Return the [x, y] coordinate for the center point of the cell that contains the specified text.  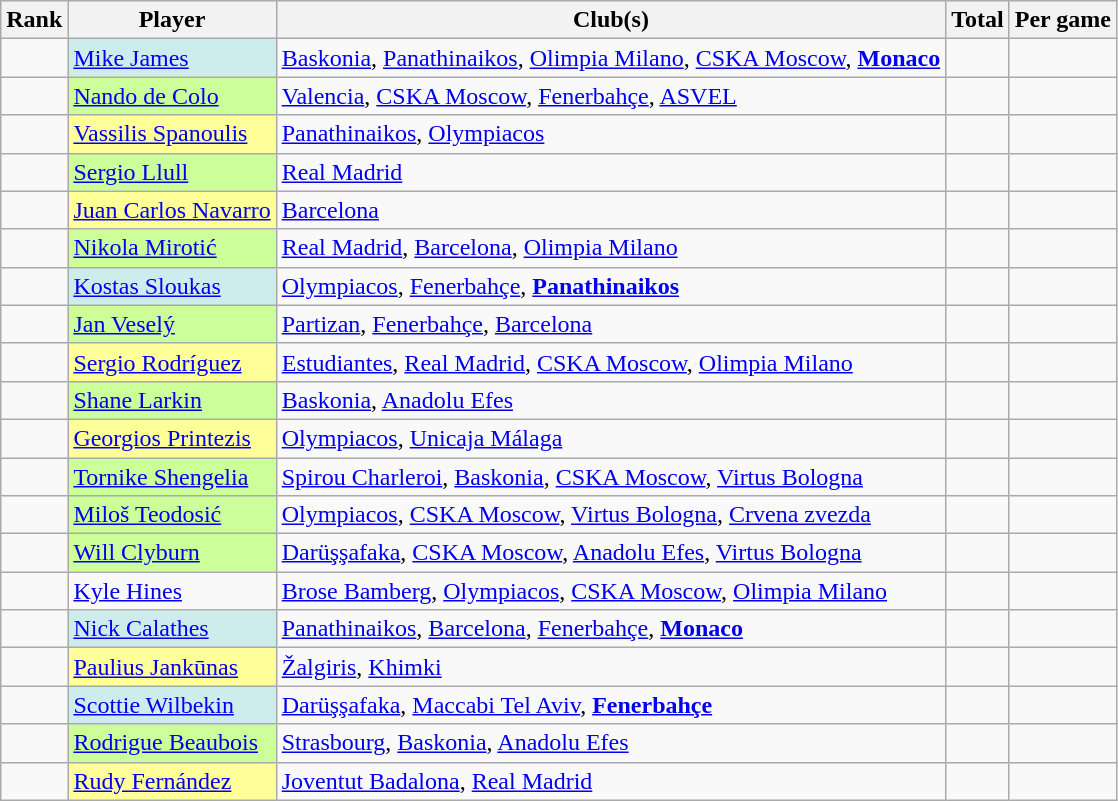
Miloš Teodosić [172, 515]
Kostas Sloukas [172, 286]
Barcelona [610, 210]
Shane Larkin [172, 400]
Žalgiris, Khimki [610, 667]
Valencia, CSKA Moscow, Fenerbahçe, ASVEL [610, 96]
Nikola Mirotić [172, 248]
Estudiantes, Real Madrid, CSKA Moscow, Olimpia Milano [610, 362]
Georgios Printezis [172, 438]
Baskonia, Panathinaikos, Olimpia Milano, CSKA Moscow, Monaco [610, 58]
Olympiacos, Unicaja Málaga [610, 438]
Rank [34, 20]
Strasbourg, Baskonia, Anadolu Efes [610, 743]
Total [978, 20]
Baskonia, Anadolu Efes [610, 400]
Brose Bamberg, Olympiacos, CSKA Moscow, Olimpia Milano [610, 591]
Vassilis Spanoulis [172, 134]
Darüşşafaka, Maccabi Tel Aviv, Fenerbahçe [610, 705]
Panathinaikos, Olympiacos [610, 134]
Juan Carlos Navarro [172, 210]
Paulius Jankūnas [172, 667]
Player [172, 20]
Scottie Wilbekin [172, 705]
Per game [1062, 20]
Joventut Badalona, Real Madrid [610, 781]
Panathinaikos, Barcelona, Fenerbahçe, Monaco [610, 629]
Will Clyburn [172, 553]
Sergio Rodríguez [172, 362]
Club(s) [610, 20]
Rudy Fernández [172, 781]
Nick Calathes [172, 629]
Spirou Charleroi, Baskonia, CSKA Moscow, Virtus Bologna [610, 477]
Olympiacos, Fenerbahçe, Panathinaikos [610, 286]
Real Madrid [610, 172]
Jan Veselý [172, 324]
Nando de Colo [172, 96]
Rodrigue Beaubois [172, 743]
Mike James [172, 58]
Sergio Llull [172, 172]
Darüşşafaka, CSKA Moscow, Anadolu Efes, Virtus Bologna [610, 553]
Kyle Hines [172, 591]
Olympiacos, CSKA Moscow, Virtus Bologna, Crvena zvezda [610, 515]
Partizan, Fenerbahçe, Barcelona [610, 324]
Tornike Shengelia [172, 477]
Real Madrid, Barcelona, Olimpia Milano [610, 248]
